Extract the (X, Y) coordinate from the center of the cell holding the provided text.  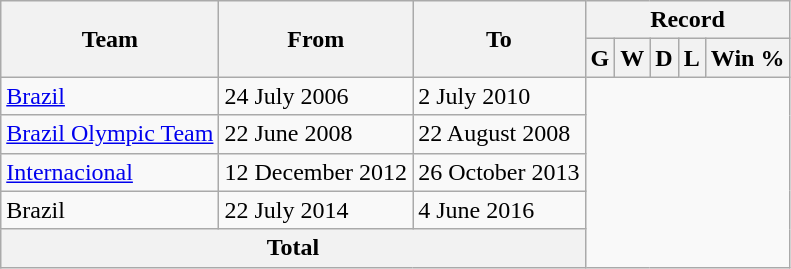
W (632, 58)
G (600, 58)
Brazil Olympic Team (110, 134)
12 December 2012 (316, 172)
Record (688, 20)
Total (293, 248)
D (664, 58)
22 August 2008 (499, 134)
Win % (748, 58)
22 June 2008 (316, 134)
24 July 2006 (316, 96)
Internacional (110, 172)
L (692, 58)
26 October 2013 (499, 172)
4 June 2016 (499, 210)
From (316, 39)
To (499, 39)
2 July 2010 (499, 96)
22 July 2014 (316, 210)
Team (110, 39)
